Scan for the cell matching the given text and deliver its (x, y) coordinate at center. 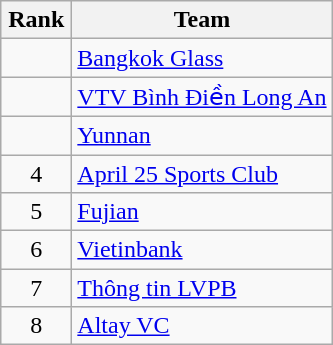
VTV Bình Điền Long An (202, 97)
4 (36, 173)
5 (36, 212)
Thông tin LVPB (202, 288)
8 (36, 326)
7 (36, 288)
Vietinbank (202, 250)
Bangkok Glass (202, 58)
Team (202, 20)
April 25 Sports Club (202, 173)
Altay VC (202, 326)
Fujian (202, 212)
6 (36, 250)
Yunnan (202, 135)
Rank (36, 20)
